Detect which cell encompasses the target text, then output its (x, y) center coordinate. 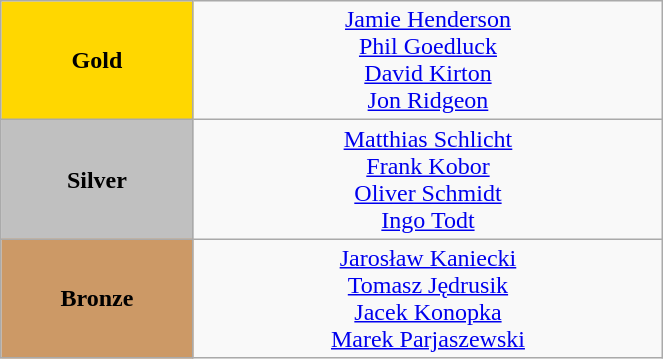
Jarosław KanieckiTomasz JędrusikJacek KonopkaMarek Parjaszewski (428, 298)
Matthias SchlichtFrank KoborOliver SchmidtIngo Todt (428, 180)
Jamie HendersonPhil GoedluckDavid KirtonJon Ridgeon (428, 60)
Silver (97, 180)
Gold (97, 60)
Bronze (97, 298)
